For the text-containing cell, return its midpoint in (X, Y) coordinate format. 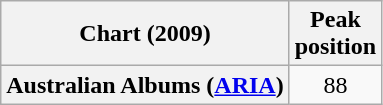
Peakposition (335, 34)
Chart (2009) (145, 34)
Australian Albums (ARIA) (145, 85)
88 (335, 85)
